From the cell containing the given text, extract its center point as (x, y) coordinate. 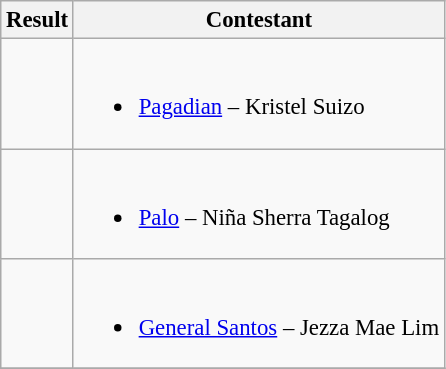
Result (38, 20)
Contestant (258, 20)
Palo – Niña Sherra Tagalog (258, 204)
Pagadian – Kristel Suizo (258, 94)
General Santos – Jezza Mae Lim (258, 314)
